Identify which cell holds the provided text, then report its [X, Y] central coordinate. 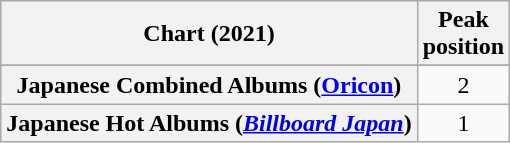
2 [463, 85]
Chart (2021) [209, 34]
Japanese Hot Albums (Billboard Japan) [209, 123]
1 [463, 123]
Japanese Combined Albums (Oricon) [209, 85]
Peakposition [463, 34]
